Search for the cell housing the specified text and yield its [X, Y] center coordinate. 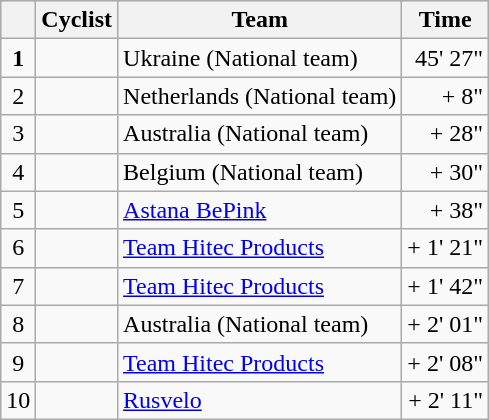
8 [18, 324]
+ 1' 21" [446, 248]
1 [18, 58]
45' 27" [446, 58]
+ 28" [446, 134]
+ 2' 11" [446, 400]
Rusvelo [260, 400]
Time [446, 20]
+ 2' 08" [446, 362]
10 [18, 400]
+ 30" [446, 172]
Cyclist [77, 20]
6 [18, 248]
5 [18, 210]
+ 1' 42" [446, 286]
Team [260, 20]
Ukraine (National team) [260, 58]
+ 8" [446, 96]
7 [18, 286]
9 [18, 362]
4 [18, 172]
+ 2' 01" [446, 324]
Astana BePink [260, 210]
+ 38" [446, 210]
Netherlands (National team) [260, 96]
Belgium (National team) [260, 172]
3 [18, 134]
2 [18, 96]
